For the text-containing cell, return its midpoint in (X, Y) coordinate format. 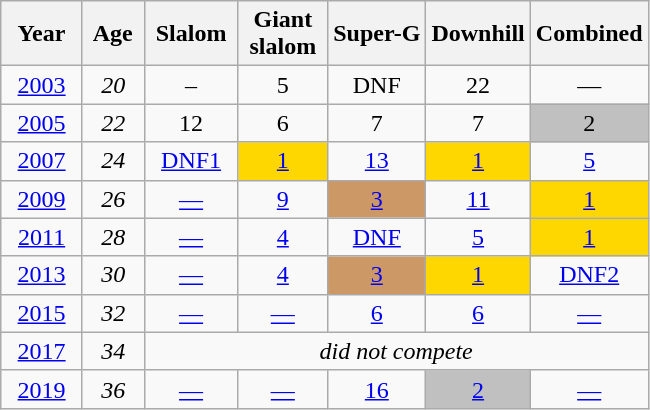
Year (42, 34)
Super-G (377, 34)
DNF2 (589, 275)
Combined (589, 34)
26 (113, 199)
Downhill (478, 34)
2009 (42, 199)
34 (113, 351)
– (191, 85)
2011 (42, 237)
36 (113, 389)
Giant slalom (283, 34)
did not compete (396, 351)
2005 (42, 123)
2003 (42, 85)
30 (113, 275)
2019 (42, 389)
16 (377, 389)
Slalom (191, 34)
24 (113, 161)
13 (377, 161)
2013 (42, 275)
2017 (42, 351)
12 (191, 123)
28 (113, 237)
2015 (42, 313)
20 (113, 85)
9 (283, 199)
DNF1 (191, 161)
32 (113, 313)
Age (113, 34)
2007 (42, 161)
11 (478, 199)
